Detect which cell encompasses the target text, then output its [x, y] center coordinate. 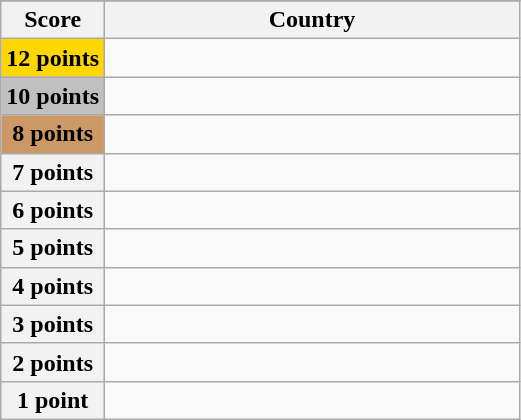
6 points [53, 210]
3 points [53, 324]
7 points [53, 172]
8 points [53, 134]
2 points [53, 362]
Score [53, 20]
1 point [53, 400]
10 points [53, 96]
5 points [53, 248]
Country [312, 20]
12 points [53, 58]
4 points [53, 286]
